For the text-containing cell, return its midpoint in (X, Y) coordinate format. 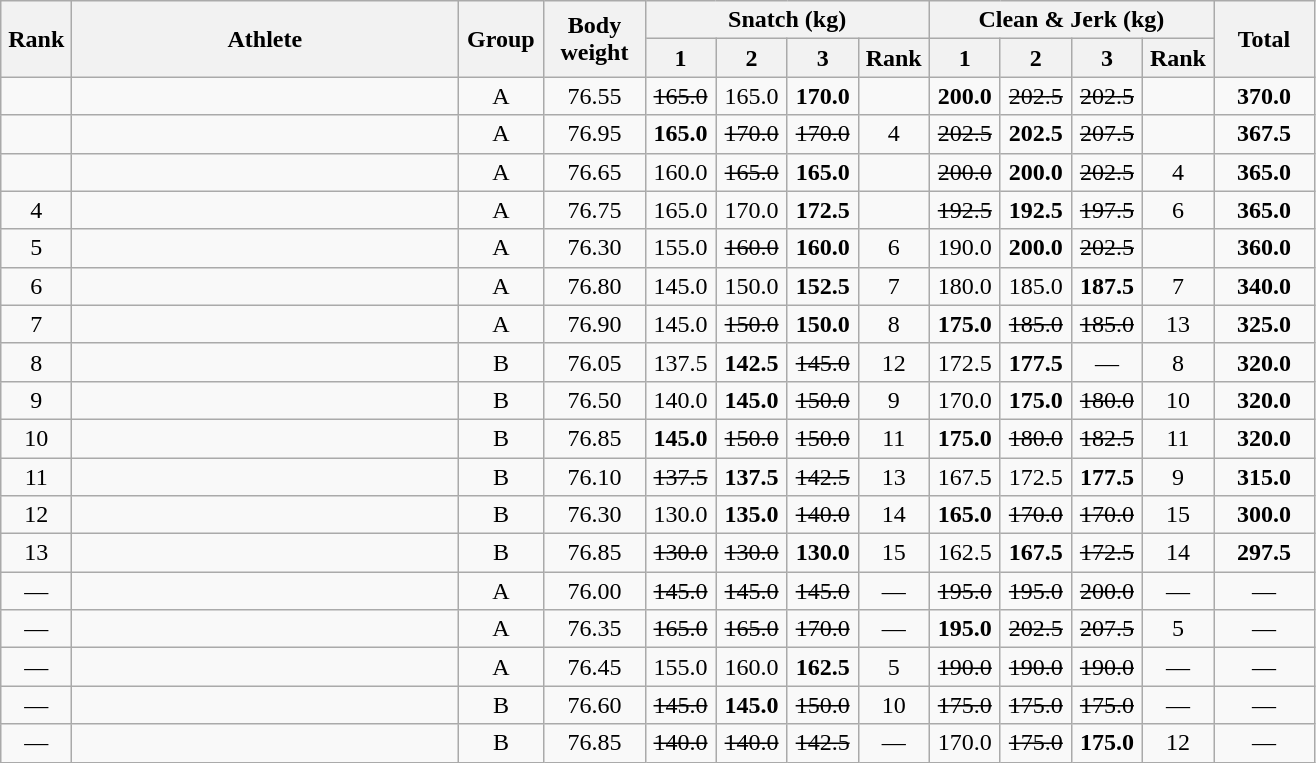
360.0 (1264, 248)
76.35 (594, 629)
Body weight (594, 39)
325.0 (1264, 324)
Total (1264, 39)
370.0 (1264, 96)
76.00 (594, 591)
76.80 (594, 286)
76.75 (594, 210)
76.95 (594, 134)
Athlete (265, 39)
182.5 (1106, 438)
135.0 (752, 515)
76.55 (594, 96)
76.45 (594, 667)
297.5 (1264, 553)
197.5 (1106, 210)
340.0 (1264, 286)
187.5 (1106, 286)
Group (501, 39)
76.65 (594, 172)
76.90 (594, 324)
Clean & Jerk (kg) (1071, 20)
152.5 (822, 286)
76.05 (594, 362)
Snatch (kg) (787, 20)
300.0 (1264, 515)
76.50 (594, 400)
367.5 (1264, 134)
315.0 (1264, 477)
76.60 (594, 705)
76.10 (594, 477)
